Pinpoint the cell where the given text exists, returning its [X, Y] midpoint coordinate. 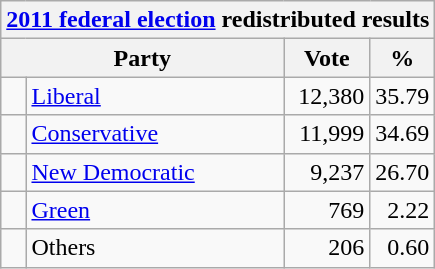
0.60 [402, 248]
New Democratic [155, 172]
11,999 [327, 134]
769 [327, 210]
206 [327, 248]
26.70 [402, 172]
Party [142, 58]
2011 federal election redistributed results [218, 20]
% [402, 58]
Vote [327, 58]
35.79 [402, 96]
Others [155, 248]
Conservative [155, 134]
Liberal [155, 96]
Green [155, 210]
12,380 [327, 96]
34.69 [402, 134]
9,237 [327, 172]
2.22 [402, 210]
